For the text-containing cell, return its midpoint in (x, y) coordinate format. 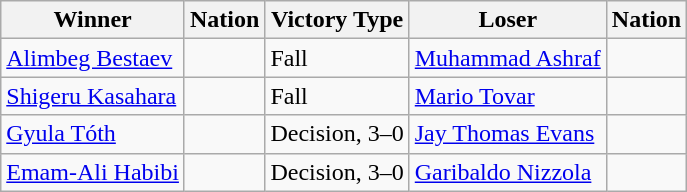
Garibaldo Nizzola (508, 172)
Loser (508, 20)
Victory Type (337, 20)
Muhammad Ashraf (508, 58)
Mario Tovar (508, 96)
Winner (93, 20)
Shigeru Kasahara (93, 96)
Alimbeg Bestaev (93, 58)
Gyula Tóth (93, 134)
Emam-Ali Habibi (93, 172)
Jay Thomas Evans (508, 134)
